Search for the cell housing the specified text and yield its [x, y] center coordinate. 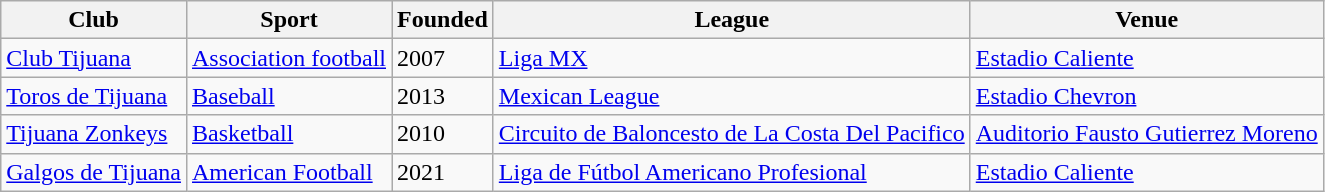
Liga de Fútbol Americano Profesional [732, 172]
Club Tijuana [94, 58]
2007 [443, 58]
Association football [288, 58]
Auditorio Fausto Gutierrez Moreno [1146, 134]
Galgos de Tijuana [94, 172]
2021 [443, 172]
Liga MX [732, 58]
Venue [1146, 20]
Founded [443, 20]
2010 [443, 134]
American Football [288, 172]
Toros de Tijuana [94, 96]
Club [94, 20]
Estadio Chevron [1146, 96]
Mexican League [732, 96]
Tijuana Zonkeys [94, 134]
Baseball [288, 96]
Circuito de Baloncesto de La Costa Del Pacifico [732, 134]
League [732, 20]
Sport [288, 20]
2013 [443, 96]
Basketball [288, 134]
